For the text-containing cell, return its midpoint in (x, y) coordinate format. 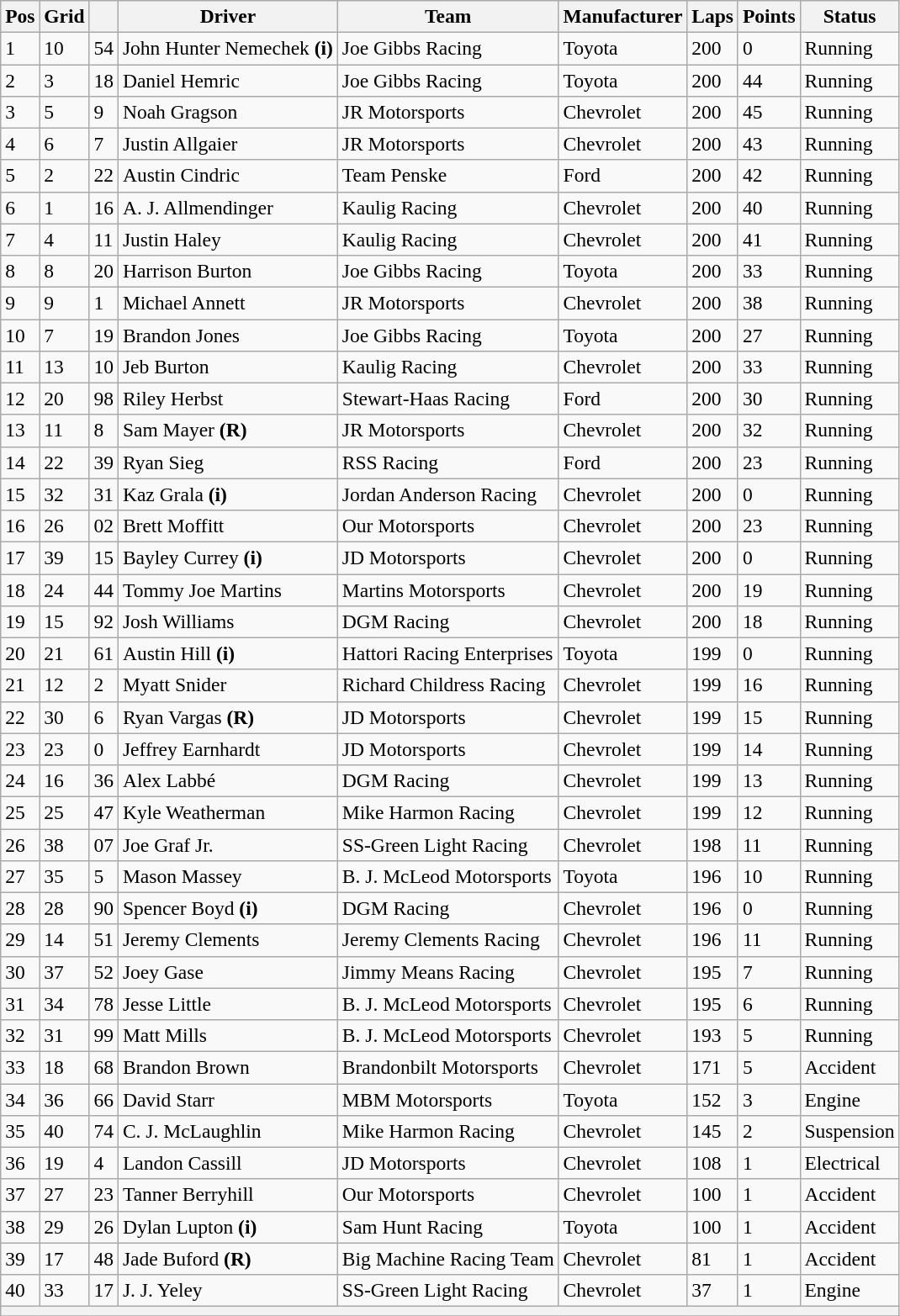
193 (713, 1035)
171 (713, 1067)
Manufacturer (622, 16)
48 (103, 1259)
Justin Haley (227, 240)
Suspension (850, 1131)
Mason Massey (227, 876)
Laps (713, 16)
Brandon Brown (227, 1067)
Big Machine Racing Team (447, 1259)
Landon Cassill (227, 1163)
Brett Moffitt (227, 526)
Sam Hunt Racing (447, 1227)
90 (103, 908)
Michael Annett (227, 303)
Brandon Jones (227, 335)
Joe Graf Jr. (227, 844)
99 (103, 1035)
J. J. Yeley (227, 1290)
Team Penske (447, 176)
Noah Gragson (227, 112)
A. J. Allmendinger (227, 208)
Tommy Joe Martins (227, 589)
John Hunter Nemechek (i) (227, 48)
C. J. McLaughlin (227, 1131)
MBM Motorsports (447, 1099)
Spencer Boyd (i) (227, 908)
52 (103, 972)
Pos (20, 16)
Grid (64, 16)
54 (103, 48)
81 (713, 1259)
92 (103, 621)
Kyle Weatherman (227, 812)
61 (103, 653)
98 (103, 399)
07 (103, 844)
Justin Allgaier (227, 144)
108 (713, 1163)
Kaz Grala (i) (227, 494)
Stewart-Haas Racing (447, 399)
Jeremy Clements (227, 940)
Jade Buford (R) (227, 1259)
Matt Mills (227, 1035)
Joey Gase (227, 972)
Myatt Snider (227, 685)
Daniel Hemric (227, 80)
Austin Hill (i) (227, 653)
78 (103, 1004)
198 (713, 844)
Harrison Burton (227, 271)
Jeremy Clements Racing (447, 940)
Driver (227, 16)
Brandonbilt Motorsports (447, 1067)
68 (103, 1067)
41 (769, 240)
02 (103, 526)
RSS Racing (447, 462)
Jordan Anderson Racing (447, 494)
45 (769, 112)
Sam Mayer (R) (227, 431)
Team (447, 16)
Electrical (850, 1163)
David Starr (227, 1099)
145 (713, 1131)
Ryan Sieg (227, 462)
Status (850, 16)
Alex Labbé (227, 780)
Jesse Little (227, 1004)
Ryan Vargas (R) (227, 717)
42 (769, 176)
Martins Motorsports (447, 589)
152 (713, 1099)
47 (103, 812)
Jeffrey Earnhardt (227, 749)
Jimmy Means Racing (447, 972)
Tanner Berryhill (227, 1195)
Richard Childress Racing (447, 685)
Jeb Burton (227, 367)
Points (769, 16)
Riley Herbst (227, 399)
Dylan Lupton (i) (227, 1227)
Hattori Racing Enterprises (447, 653)
74 (103, 1131)
Josh Williams (227, 621)
66 (103, 1099)
Austin Cindric (227, 176)
51 (103, 940)
43 (769, 144)
Bayley Currey (i) (227, 558)
